Locate the cell with the specified text and output its (x, y) center coordinate. 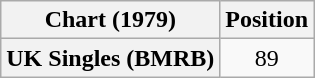
89 (267, 58)
Chart (1979) (110, 20)
UK Singles (BMRB) (110, 58)
Position (267, 20)
